Return [X, Y] of the center of cell containing provided text 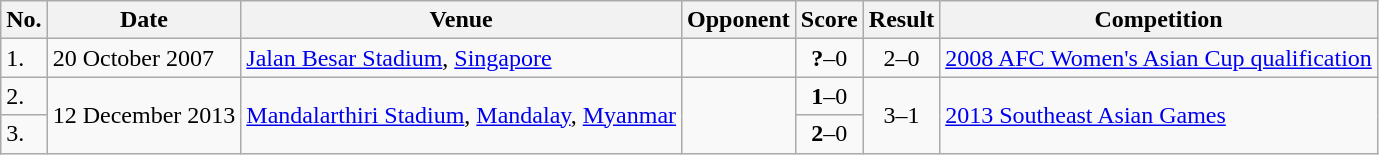
2008 AFC Women's Asian Cup qualification [1159, 58]
Date [144, 20]
Opponent [739, 20]
Mandalarthiri Stadium, Mandalay, Myanmar [462, 115]
No. [24, 20]
?–0 [829, 58]
Venue [462, 20]
3. [24, 134]
Result [901, 20]
12 December 2013 [144, 115]
1–0 [829, 96]
3–1 [901, 115]
Score [829, 20]
Competition [1159, 20]
20 October 2007 [144, 58]
Jalan Besar Stadium, Singapore [462, 58]
1. [24, 58]
2013 Southeast Asian Games [1159, 115]
2. [24, 96]
